Extract the (X, Y) coordinate from the center of the cell holding the provided text.  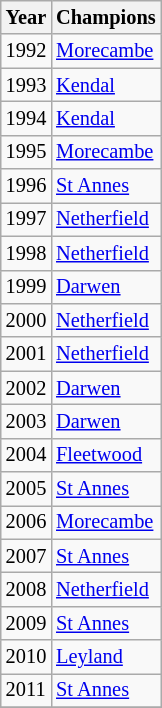
Fleetwood (106, 455)
Year (26, 17)
1992 (26, 51)
2006 (26, 522)
1997 (26, 219)
1998 (26, 253)
1993 (26, 85)
2001 (26, 354)
2007 (26, 556)
2002 (26, 388)
1999 (26, 287)
2005 (26, 489)
1996 (26, 186)
2009 (26, 623)
Leyland (106, 657)
2000 (26, 320)
2003 (26, 421)
2010 (26, 657)
Champions (106, 17)
1995 (26, 152)
2004 (26, 455)
1994 (26, 118)
2011 (26, 690)
2008 (26, 589)
